Capture the cell that displays the provided text and extract its [x, y] central coordinate. 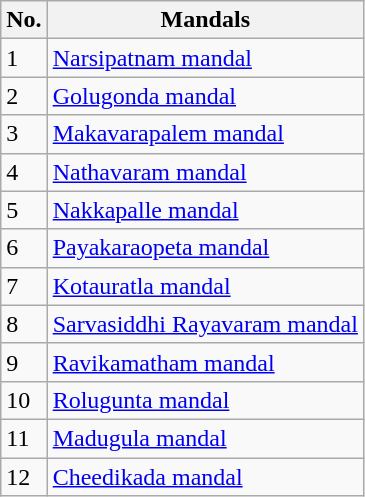
1 [24, 58]
Nakkapalle mandal [205, 210]
4 [24, 172]
Madugula mandal [205, 438]
12 [24, 477]
3 [24, 134]
10 [24, 400]
No. [24, 20]
6 [24, 248]
8 [24, 324]
Kotauratla mandal [205, 286]
Makavarapalem mandal [205, 134]
Payakaraopeta mandal [205, 248]
Golugonda mandal [205, 96]
11 [24, 438]
Mandals [205, 20]
Nathavaram mandal [205, 172]
2 [24, 96]
Rolugunta mandal [205, 400]
Ravikamatham mandal [205, 362]
9 [24, 362]
Sarvasiddhi Rayavaram mandal [205, 324]
Narsipatnam mandal [205, 58]
5 [24, 210]
7 [24, 286]
Cheedikada mandal [205, 477]
